Extract the [x, y] coordinate from the center of the cell holding the provided text.  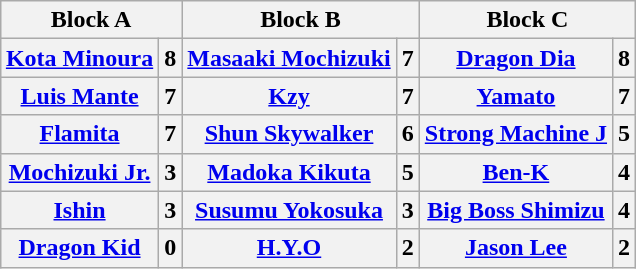
Flamita [79, 134]
Block C [527, 20]
Ishin [79, 210]
Masaaki Mochizuki [289, 58]
Ben-K [516, 172]
Kzy [289, 96]
Strong Machine J [516, 134]
Mochizuki Jr. [79, 172]
Madoka Kikuta [289, 172]
Jason Lee [516, 248]
Block B [300, 20]
H.Y.O [289, 248]
Block A [90, 20]
Luis Mante [79, 96]
Kota Minoura [79, 58]
Shun Skywalker [289, 134]
6 [408, 134]
Big Boss Shimizu [516, 210]
Dragon Kid [79, 248]
Yamato [516, 96]
Susumu Yokosuka [289, 210]
Dragon Dia [516, 58]
0 [170, 248]
